Extract the (X, Y) coordinate from the center of the cell holding the provided text.  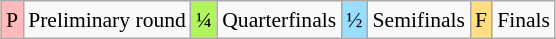
Preliminary round (107, 20)
P (12, 20)
¼ (204, 20)
½ (354, 20)
Quarterfinals (279, 20)
F (481, 20)
Finals (524, 20)
Semifinals (419, 20)
